For the text-containing cell, return its midpoint in [X, Y] coordinate format. 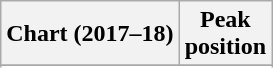
Chart (2017–18) [90, 34]
Peakposition [225, 34]
